Search for the cell housing the specified text and yield its [x, y] center coordinate. 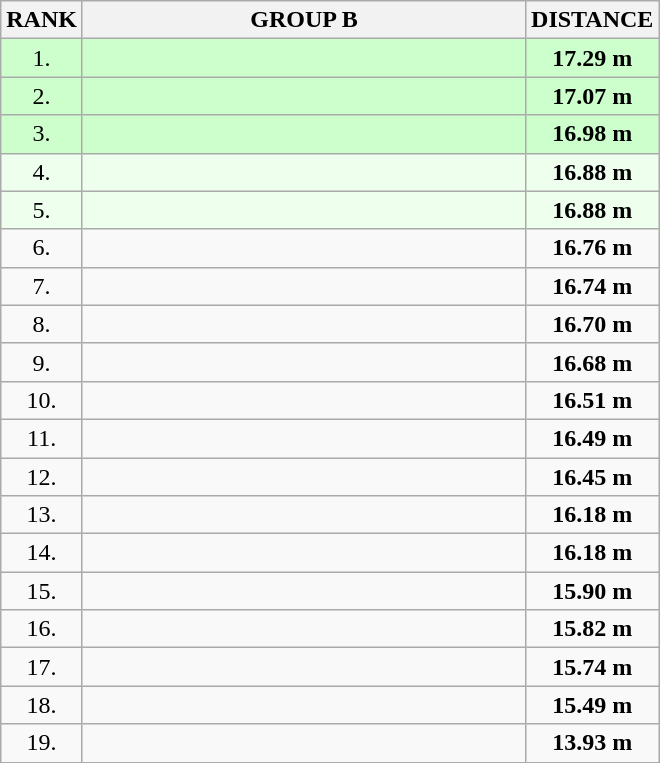
1. [42, 58]
12. [42, 477]
16.70 m [592, 324]
17.07 m [592, 96]
9. [42, 362]
RANK [42, 20]
15.82 m [592, 629]
3. [42, 134]
5. [42, 210]
15. [42, 591]
19. [42, 743]
16. [42, 629]
18. [42, 705]
15.90 m [592, 591]
16.49 m [592, 438]
2. [42, 96]
16.98 m [592, 134]
16.68 m [592, 362]
7. [42, 286]
17. [42, 667]
10. [42, 400]
16.51 m [592, 400]
GROUP B [304, 20]
11. [42, 438]
15.49 m [592, 705]
16.45 m [592, 477]
DISTANCE [592, 20]
13. [42, 515]
16.76 m [592, 248]
6. [42, 248]
8. [42, 324]
16.74 m [592, 286]
14. [42, 553]
15.74 m [592, 667]
17.29 m [592, 58]
4. [42, 172]
13.93 m [592, 743]
